Scan for the cell matching the given text and deliver its (X, Y) coordinate at center. 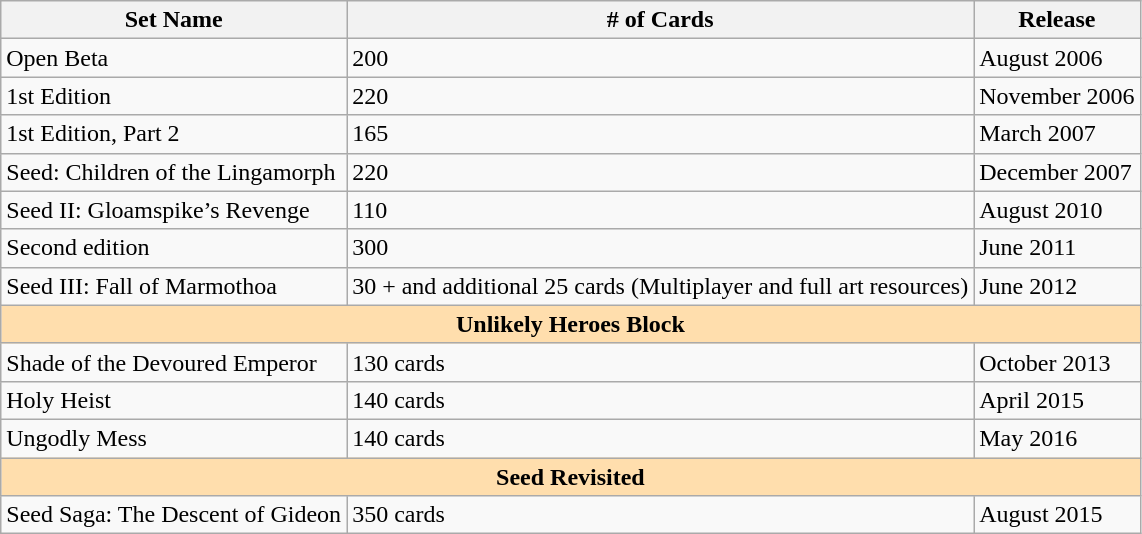
Release (1057, 20)
October 2013 (1057, 362)
August 2010 (1057, 210)
April 2015 (1057, 400)
Seed Saga: The Descent of Gideon (174, 515)
30 + and additional 25 cards (Multiplayer and full art resources) (660, 286)
Seed II: Gloamspike’s Revenge (174, 210)
Second edition (174, 248)
Holy Heist (174, 400)
Set Name (174, 20)
Open Beta (174, 58)
Ungodly Mess (174, 438)
300 (660, 248)
March 2007 (1057, 134)
165 (660, 134)
June 2012 (1057, 286)
Seed Revisited (570, 477)
Shade of the Devoured Emperor (174, 362)
December 2007 (1057, 172)
1st Edition, Part 2 (174, 134)
1st Edition (174, 96)
Unlikely Heroes Block (570, 324)
130 cards (660, 362)
June 2011 (1057, 248)
Seed III: Fall of Marmothoa (174, 286)
350 cards (660, 515)
August 2015 (1057, 515)
200 (660, 58)
Seed: Children of the Lingamorph (174, 172)
110 (660, 210)
# of Cards (660, 20)
August 2006 (1057, 58)
May 2016 (1057, 438)
November 2006 (1057, 96)
